Locate the cell with the specified text and output its (x, y) center coordinate. 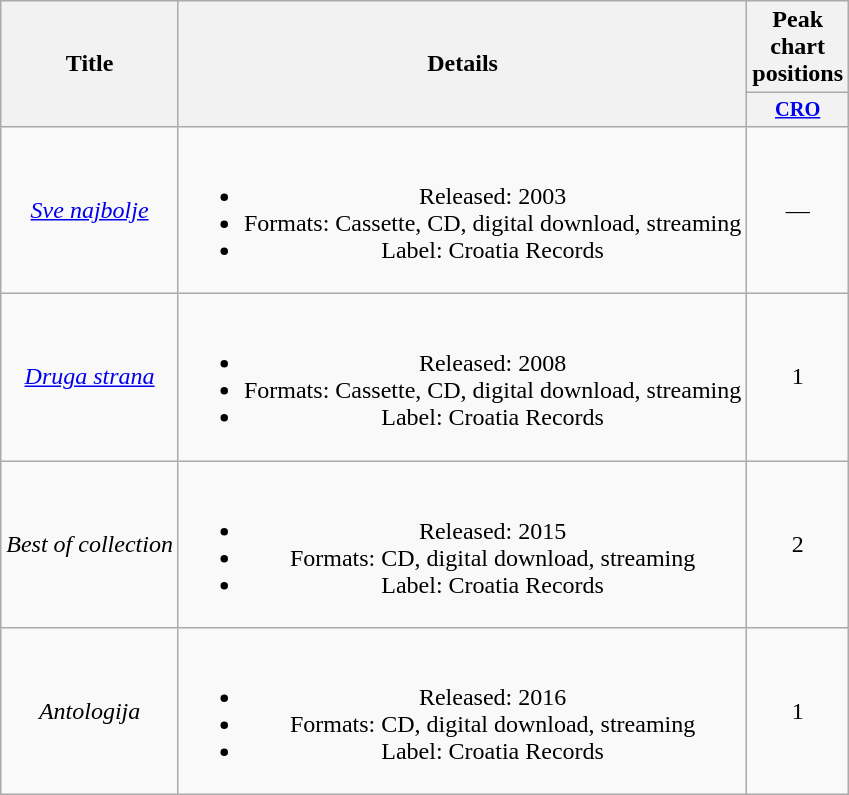
2 (798, 544)
Details (462, 64)
— (798, 210)
Released: 2008Formats: Cassette, CD, digital download, streamingLabel: Croatia Records (462, 378)
Peak chart positions (798, 47)
Druga strana (90, 378)
Released: 2016Formats: CD, digital download, streamingLabel: Croatia Records (462, 712)
Sve najbolje (90, 210)
CRO (798, 110)
Released: 2003Formats: Cassette, CD, digital download, streamingLabel: Croatia Records (462, 210)
Released: 2015Formats: CD, digital download, streamingLabel: Croatia Records (462, 544)
Antologija (90, 712)
Title (90, 64)
Best of collection (90, 544)
